Locate the cell with the specified text and output its [X, Y] center coordinate. 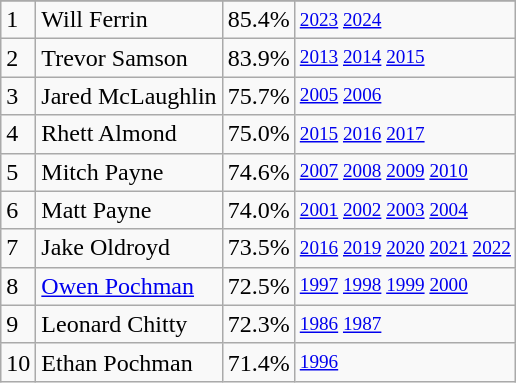
Leonard Chitty [129, 324]
1 [18, 20]
10 [18, 362]
73.5% [258, 248]
2007 2008 2009 2010 [405, 172]
9 [18, 324]
7 [18, 248]
6 [18, 210]
1986 1987 [405, 324]
Jake Oldroyd [129, 248]
Owen Pochman [129, 286]
Will Ferrin [129, 20]
2001 2002 2003 2004 [405, 210]
72.5% [258, 286]
Rhett Almond [129, 134]
Matt Payne [129, 210]
Trevor Samson [129, 58]
8 [18, 286]
Ethan Pochman [129, 362]
2016 2019 2020 2021 2022 [405, 248]
74.0% [258, 210]
Jared McLaughlin [129, 96]
72.3% [258, 324]
Mitch Payne [129, 172]
1996 [405, 362]
3 [18, 96]
75.7% [258, 96]
2013 2014 2015 [405, 58]
2005 2006 [405, 96]
75.0% [258, 134]
2015 2016 2017 [405, 134]
1997 1998 1999 2000 [405, 286]
2023 2024 [405, 20]
85.4% [258, 20]
83.9% [258, 58]
5 [18, 172]
2 [18, 58]
71.4% [258, 362]
4 [18, 134]
74.6% [258, 172]
